Output the (X, Y) coordinate of the center of the cell containing the given text.  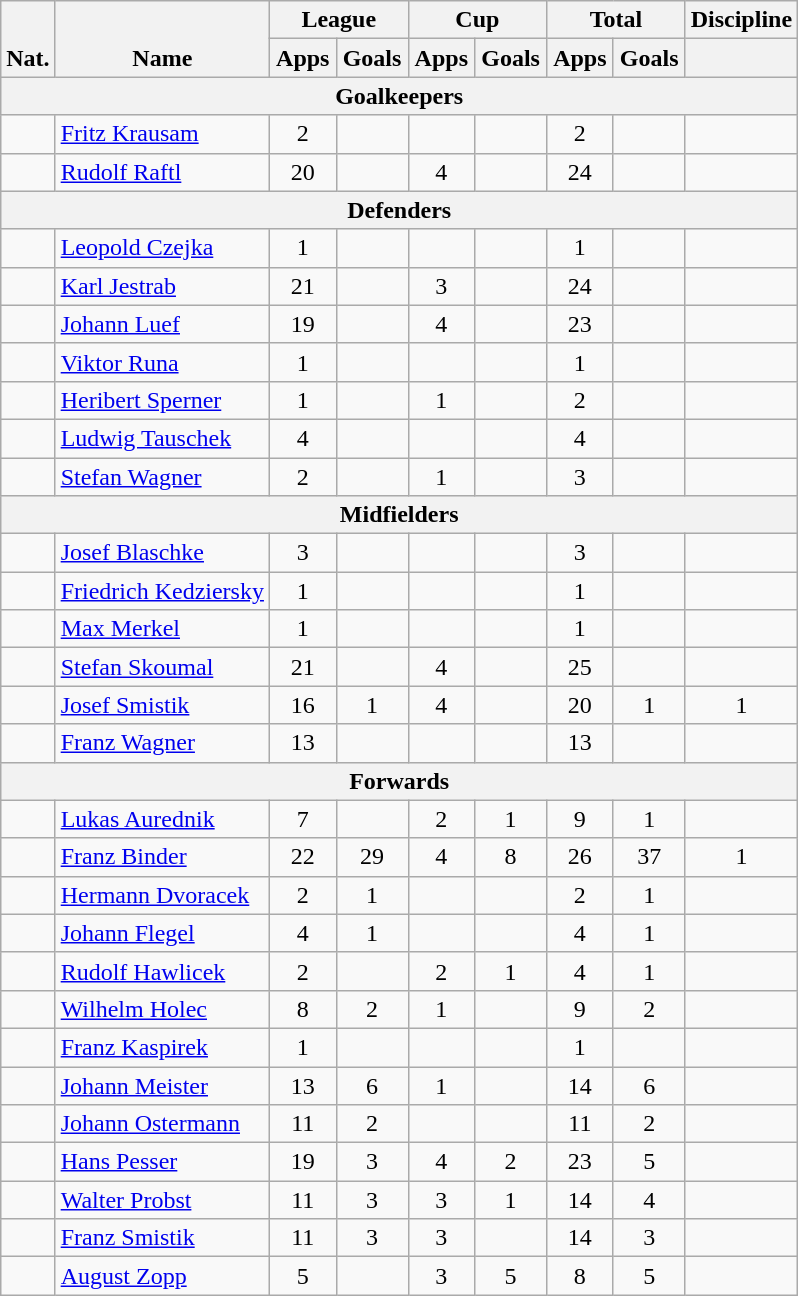
Rudolf Hawlicek (162, 971)
Franz Smistik (162, 1238)
Fritz Krausam (162, 134)
Johann Flegel (162, 933)
Hans Pesser (162, 1162)
League (338, 20)
Discipline (741, 20)
Franz Binder (162, 857)
Hermann Dvoracek (162, 895)
Viktor Runa (162, 362)
37 (649, 857)
Josef Smistik (162, 705)
29 (372, 857)
Johann Luef (162, 324)
Stefan Skoumal (162, 667)
August Zopp (162, 1276)
Cup (478, 20)
Ludwig Tauschek (162, 438)
Karl Jestrab (162, 286)
Goalkeepers (400, 96)
Franz Kaspirek (162, 1047)
Name (162, 39)
Johann Meister (162, 1085)
Franz Wagner (162, 743)
16 (302, 705)
Heribert Sperner (162, 400)
Wilhelm Holec (162, 1009)
Defenders (400, 210)
Max Merkel (162, 629)
Leopold Czejka (162, 248)
Friedrich Kedziersky (162, 591)
Midfielders (400, 515)
Rudolf Raftl (162, 172)
Stefan Wagner (162, 477)
Johann Ostermann (162, 1124)
22 (302, 857)
Forwards (400, 781)
Nat. (28, 39)
26 (580, 857)
Josef Blaschke (162, 553)
Walter Probst (162, 1200)
Total (616, 20)
Lukas Aurednik (162, 819)
25 (580, 667)
7 (302, 819)
